Find where the given text appears and provide that cell's center as [X, Y] coordinate. 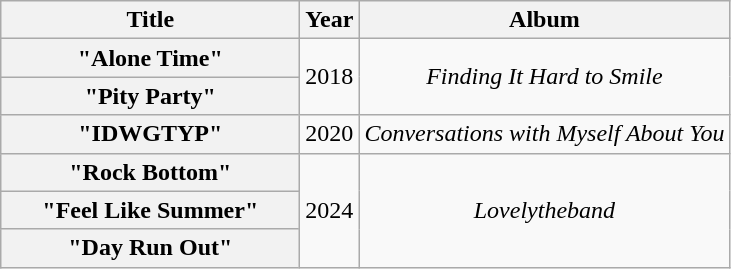
2020 [330, 134]
"IDWGTYP" [150, 134]
"Rock Bottom" [150, 172]
"Day Run Out" [150, 248]
Title [150, 20]
"Pity Party" [150, 96]
Album [544, 20]
Finding It Hard to Smile [544, 77]
2018 [330, 77]
"Alone Time" [150, 58]
Year [330, 20]
"Feel Like Summer" [150, 210]
2024 [330, 210]
Conversations with Myself About You [544, 134]
Lovelytheband [544, 210]
